Search for the cell housing the specified text and yield its (X, Y) center coordinate. 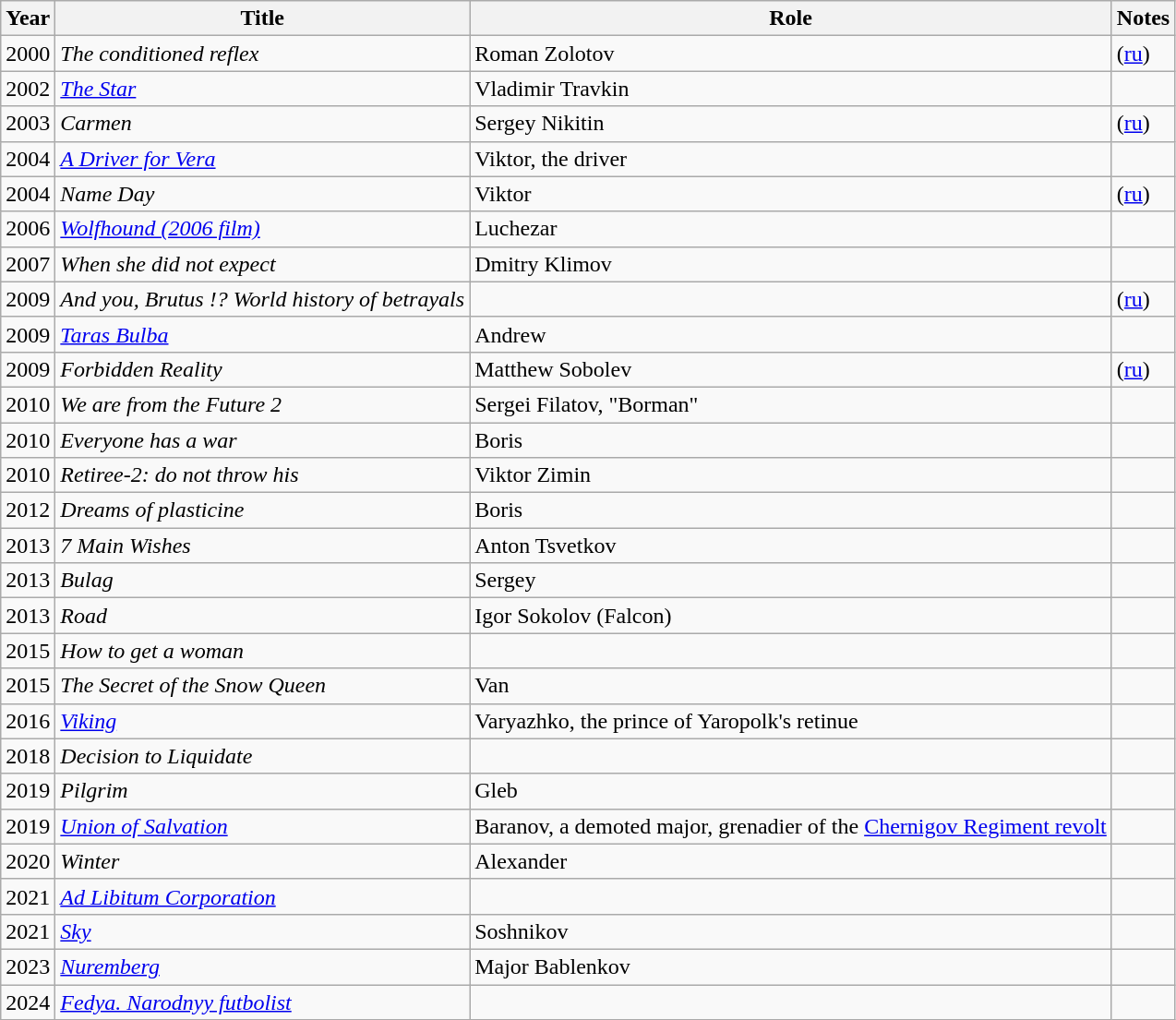
2000 (28, 54)
Carmen (262, 124)
Notes (1143, 18)
The conditioned reflex (262, 54)
Baranov, a demoted major, grenadier of the Chernigov Regiment revolt (791, 826)
2020 (28, 861)
The Secret of the Snow Queen (262, 686)
Andrew (791, 334)
2012 (28, 510)
Sergey (791, 581)
The Star (262, 89)
Bulag (262, 581)
Wolfhound (2006 film) (262, 229)
Sky (262, 931)
Viktor (791, 194)
Major Bablenkov (791, 966)
Forbidden Reality (262, 369)
Everyone has a war (262, 440)
Dreams of plasticine (262, 510)
Decision to Liquidate (262, 756)
Union of Salvation (262, 826)
Title (262, 18)
Role (791, 18)
Vladimir Travkin (791, 89)
When she did not expect (262, 264)
Sergey Nikitin (791, 124)
Fedya. Narodnyy futbolist (262, 1002)
Luchezar (791, 229)
Dmitry Klimov (791, 264)
2016 (28, 721)
How to get a woman (262, 651)
Matthew Sobolev (791, 369)
A Driver for Vera (262, 159)
2024 (28, 1002)
7 Main Wishes (262, 546)
Viking (262, 721)
Anton Tsvetkov (791, 546)
Name Day (262, 194)
Retiree-2: do not throw his (262, 475)
Roman Zolotov (791, 54)
Gleb (791, 791)
Road (262, 616)
Sergei Filatov, "Borman" (791, 404)
Van (791, 686)
Taras Bulba (262, 334)
2002 (28, 89)
2007 (28, 264)
Ad Libitum Corporation (262, 896)
2003 (28, 124)
2018 (28, 756)
Igor Sokolov (Falcon) (791, 616)
Soshnikov (791, 931)
Winter (262, 861)
2023 (28, 966)
Pilgrim (262, 791)
And you, Brutus !? World history of betrayals (262, 299)
Nuremberg (262, 966)
We are from the Future 2 (262, 404)
Viktor, the driver (791, 159)
Year (28, 18)
Alexander (791, 861)
2006 (28, 229)
Viktor Zimin (791, 475)
Varyazhko, the prince of Yaropolk's retinue (791, 721)
